Detect which cell encompasses the target text, then output its [x, y] center coordinate. 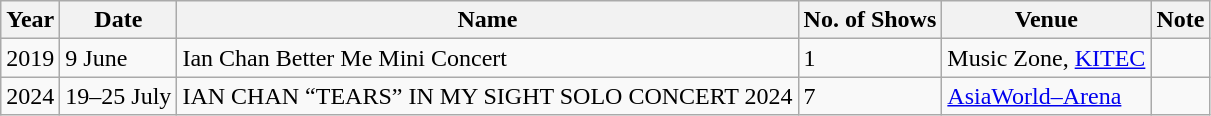
1 [870, 58]
2019 [30, 58]
9 June [118, 58]
No. of Shows [870, 20]
Note [1180, 20]
Ian Chan Better Me Mini Concert [488, 58]
Date [118, 20]
Venue [1046, 20]
IAN CHAN “TEARS” IN MY SIGHT SOLO CONCERT 2024 [488, 96]
Name [488, 20]
19–25 July [118, 96]
AsiaWorld–Arena [1046, 96]
Year [30, 20]
Music Zone, KITEC [1046, 58]
2024 [30, 96]
7 [870, 96]
